For the text-containing cell, return its midpoint in (X, Y) coordinate format. 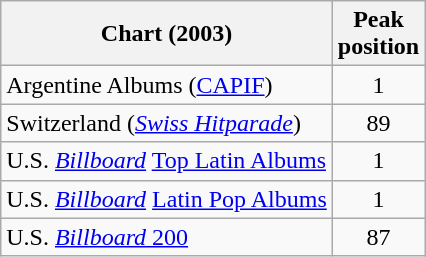
87 (378, 237)
Argentine Albums (CAPIF) (167, 85)
U.S. Billboard Top Latin Albums (167, 161)
Switzerland (Swiss Hitparade) (167, 123)
Peakposition (378, 34)
U.S. Billboard 200 (167, 237)
Chart (2003) (167, 34)
89 (378, 123)
U.S. Billboard Latin Pop Albums (167, 199)
